Detect which cell encompasses the target text, then output its [X, Y] center coordinate. 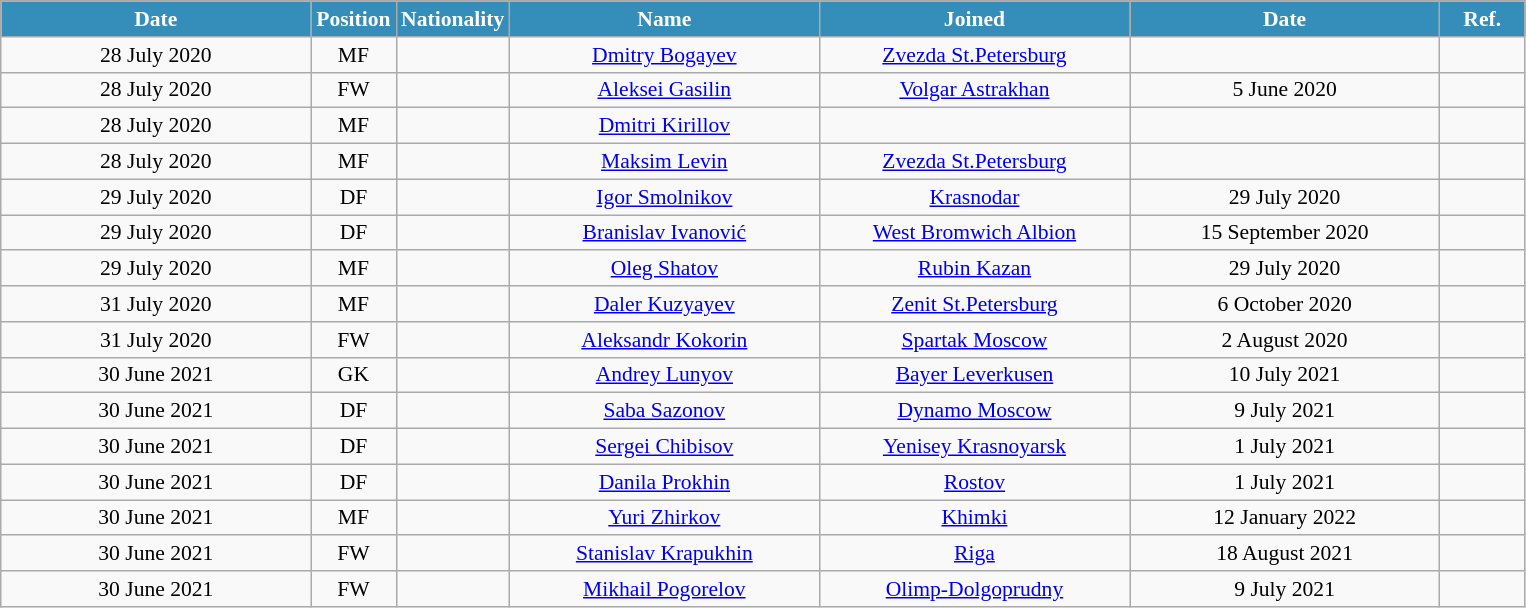
Daler Kuzyayev [664, 304]
West Bromwich Albion [974, 233]
Joined [974, 19]
Riga [974, 554]
Volgar Astrakhan [974, 90]
Aleksandr Kokorin [664, 340]
5 June 2020 [1285, 90]
Spartak Moscow [974, 340]
12 January 2022 [1285, 518]
Sergei Chibisov [664, 447]
Mikhail Pogorelov [664, 589]
15 September 2020 [1285, 233]
Dynamo Moscow [974, 411]
Andrey Lunyov [664, 375]
10 July 2021 [1285, 375]
GK [354, 375]
Maksim Levin [664, 162]
Khimki [974, 518]
Yuri Zhirkov [664, 518]
Igor Smolnikov [664, 197]
Stanislav Krapukhin [664, 554]
Position [354, 19]
Olimp-Dolgoprudny [974, 589]
Rostov [974, 482]
Branislav Ivanović [664, 233]
Rubin Kazan [974, 269]
Danila Prokhin [664, 482]
Nationality [452, 19]
Name [664, 19]
Bayer Leverkusen [974, 375]
Saba Sazonov [664, 411]
Dmitry Bogayev [664, 55]
6 October 2020 [1285, 304]
Krasnodar [974, 197]
18 August 2021 [1285, 554]
2 August 2020 [1285, 340]
Zenit St.Petersburg [974, 304]
Aleksei Gasilin [664, 90]
Yenisey Krasnoyarsk [974, 447]
Oleg Shatov [664, 269]
Ref. [1482, 19]
Dmitri Kirillov [664, 126]
